Detect which cell encompasses the target text, then output its (X, Y) center coordinate. 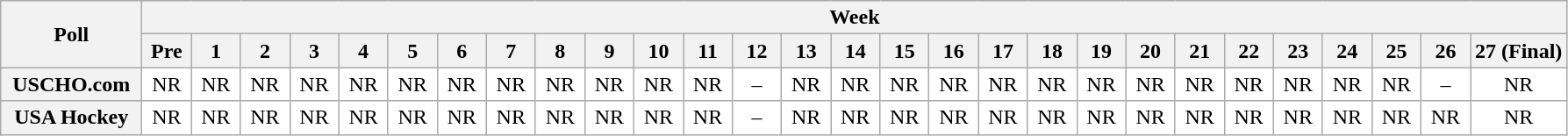
13 (806, 51)
25 (1396, 51)
5 (412, 51)
18 (1052, 51)
24 (1347, 51)
Week (855, 18)
USCHO.com (72, 84)
21 (1199, 51)
27 (Final) (1519, 51)
26 (1445, 51)
USA Hockey (72, 118)
Pre (167, 51)
3 (314, 51)
23 (1298, 51)
12 (757, 51)
2 (265, 51)
16 (954, 51)
10 (658, 51)
6 (462, 51)
9 (609, 51)
22 (1249, 51)
11 (707, 51)
8 (560, 51)
20 (1150, 51)
19 (1101, 51)
15 (905, 51)
1 (216, 51)
7 (511, 51)
4 (363, 51)
17 (1003, 51)
Poll (72, 34)
14 (856, 51)
